Return the (x, y) coordinate for the center point of the cell that contains the specified text.  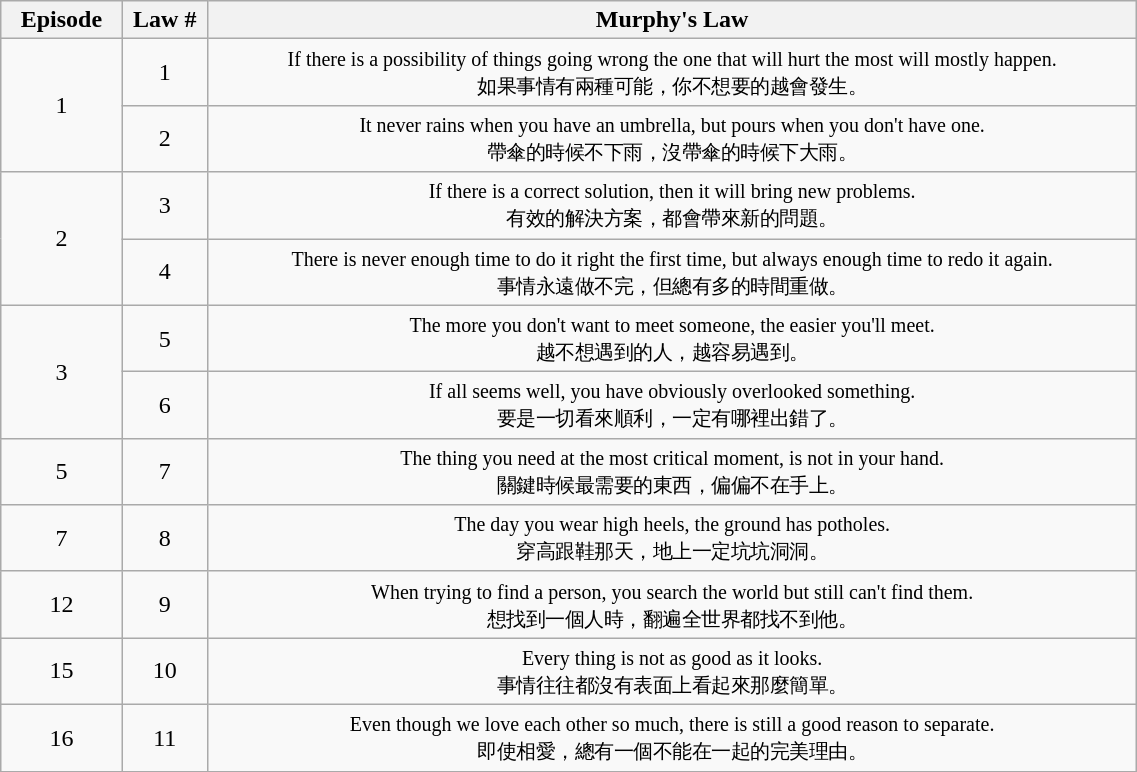
4 (164, 272)
Law # (164, 20)
16 (62, 738)
There is never enough time to do it right the first time, but always enough time to redo it again.事情永遠做不完，但總有多的時間重做。 (672, 272)
Even though we love each other so much, there is still a good reason to separate.即使相愛，總有一個不能在一起的完美理由。 (672, 738)
Every thing is not as good as it looks.事情往往都沒有表面上看起來那麼簡單。 (672, 672)
If there is a correct solution, then it will bring new problems.有效的解決方案，都會帶來新的問題。 (672, 206)
The day you wear high heels, the ground has potholes.穿高跟鞋那天，地上一定坑坑洞洞。 (672, 538)
10 (164, 672)
Episode (62, 20)
12 (62, 604)
The thing you need at the most critical moment, is not in your hand.關鍵時候最需要的東西，偏偏不在手上。 (672, 472)
9 (164, 604)
If all seems well, you have obviously overlooked something.要是一切看來順利，一定有哪裡出錯了。 (672, 406)
Murphy's Law (672, 20)
It never rains when you have an umbrella, but pours when you don't have one.帶傘的時候不下雨，沒帶傘的時候下大雨。 (672, 138)
6 (164, 406)
8 (164, 538)
If there is a possibility of things going wrong the one that will hurt the most will mostly happen.如果事情有兩種可能，你不想要的越會發生。 (672, 72)
When trying to find a person, you search the world but still can't find them.想找到一個人時，翻遍全世界都找不到他。 (672, 604)
The more you don't want to meet someone, the easier you'll meet.越不想遇到的人，越容易遇到。 (672, 338)
11 (164, 738)
15 (62, 672)
